Provide the [X, Y] coordinate of the cell's center where the given text is located.  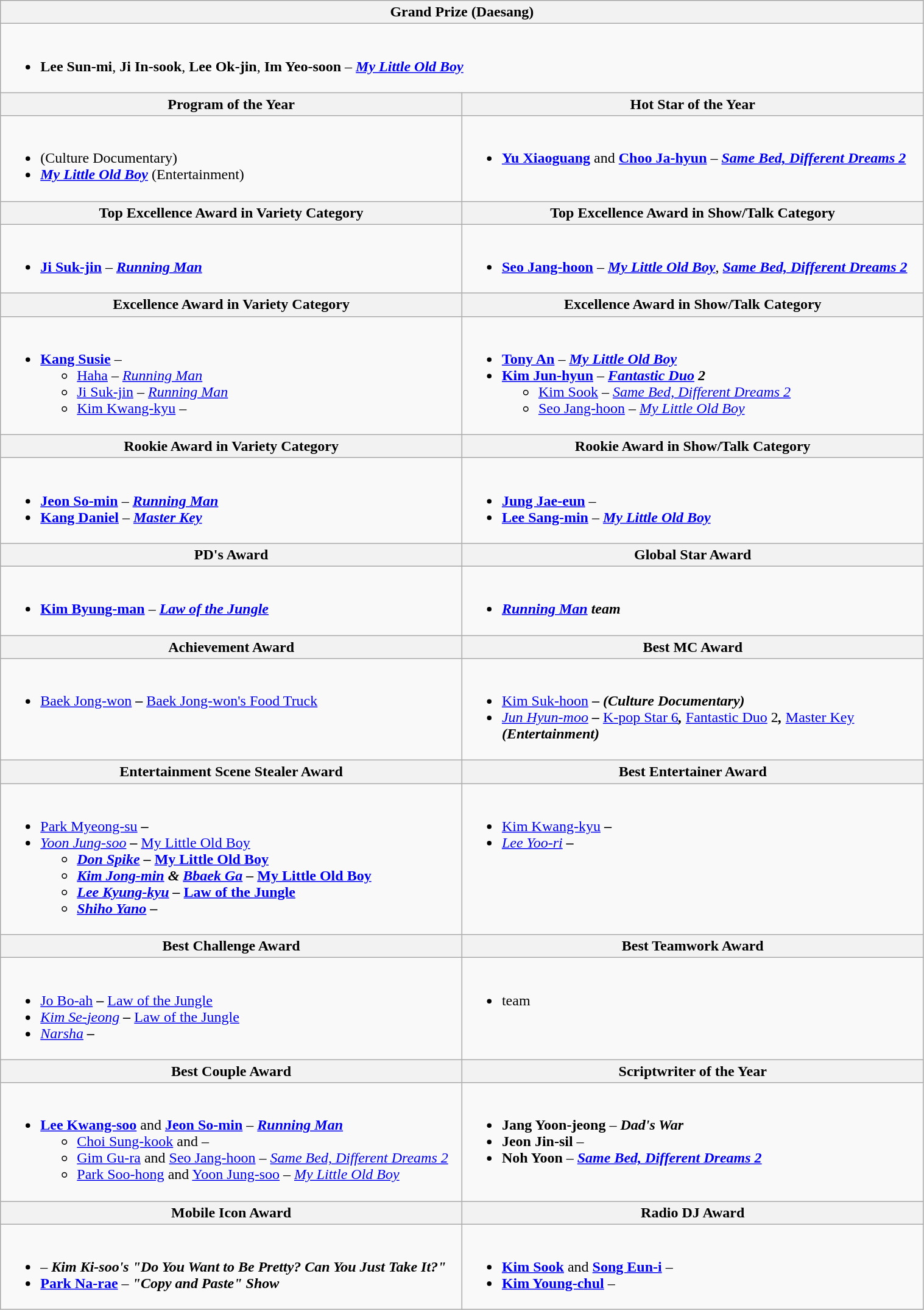
Running Man team [693, 601]
PD's Award [231, 554]
Kang Susie – Haha – Running ManJi Suk-jin – Running ManKim Kwang-kyu – [231, 375]
Kim Kwang-kyu – Lee Yoo-ri – [693, 859]
Best Teamwork Award [693, 946]
Jang Yoon-jeong – Dad's WarJeon Jin-sil – Noh Yoon – Same Bed, Different Dreams 2 [693, 1142]
Lee Sun-mi, Ji In-sook, Lee Ok-jin, Im Yeo-soon – My Little Old Boy [462, 58]
Kim Byung-man – Law of the Jungle [231, 601]
Scriptwriter of the Year [693, 1071]
Seo Jang-hoon – My Little Old Boy, Same Bed, Different Dreams 2 [693, 258]
Best Couple Award [231, 1071]
Yu Xiaoguang and Choo Ja-hyun – Same Bed, Different Dreams 2 [693, 158]
Excellence Award in Variety Category [231, 305]
team [693, 1009]
Kim Suk-hoon – (Culture Documentary)Jun Hyun-moo – K-pop Star 6, Fantastic Duo 2, Master Key (Entertainment) [693, 709]
– Kim Ki-soo's "Do You Want to Be Pretty? Can You Just Take It?"Park Na-rae – "Copy and Paste" Show [231, 1267]
Best Entertainer Award [693, 772]
Top Excellence Award in Variety Category [231, 213]
Baek Jong-won – Baek Jong-won's Food Truck [231, 709]
Global Star Award [693, 554]
Radio DJ Award [693, 1213]
Rookie Award in Show/Talk Category [693, 446]
Tony An – My Little Old BoyKim Jun-hyun – Fantastic Duo 2Kim Sook – Same Bed, Different Dreams 2Seo Jang-hoon – My Little Old Boy [693, 375]
Best MC Award [693, 646]
Hot Star of the Year [693, 104]
Jeon So-min – Running ManKang Daniel – Master Key [231, 500]
Program of the Year [231, 104]
Rookie Award in Variety Category [231, 446]
Jo Bo-ah – Law of the JungleKim Se-jeong – Law of the JungleNarsha – [231, 1009]
Jung Jae-eun – Lee Sang-min – My Little Old Boy [693, 500]
Top Excellence Award in Show/Talk Category [693, 213]
Kim Sook and Song Eun-i – Kim Young-chul – [693, 1267]
Grand Prize (Daesang) [462, 12]
Mobile Icon Award [231, 1213]
Ji Suk-jin – Running Man [231, 258]
Entertainment Scene Stealer Award [231, 772]
(Culture Documentary)My Little Old Boy (Entertainment) [231, 158]
Best Challenge Award [231, 946]
Achievement Award [231, 646]
Excellence Award in Show/Talk Category [693, 305]
